Return the (X, Y) coordinate for the center point of the cell that contains the specified text.  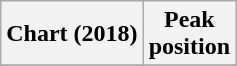
Peakposition (189, 34)
Chart (2018) (72, 34)
